Search for the cell housing the specified text and yield its (X, Y) center coordinate. 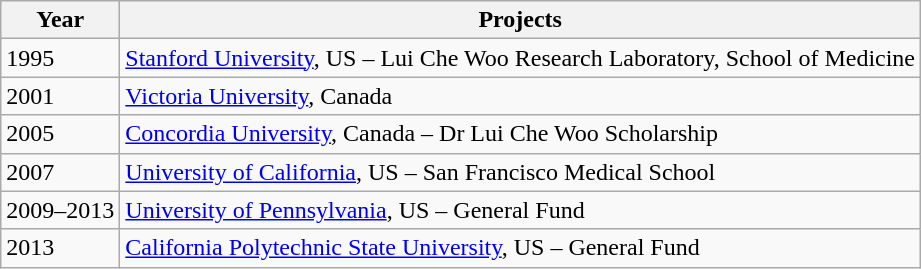
2007 (60, 172)
2013 (60, 248)
University of Pennsylvania, US – General Fund (520, 210)
Projects (520, 20)
California Polytechnic State University, US – General Fund (520, 248)
Concordia University, Canada – Dr Lui Che Woo Scholarship (520, 134)
2005 (60, 134)
Stanford University, US – Lui Che Woo Research Laboratory, School of Medicine (520, 58)
2009–2013 (60, 210)
2001 (60, 96)
Victoria University, Canada (520, 96)
University of California, US – San Francisco Medical School (520, 172)
Year (60, 20)
1995 (60, 58)
